Return [x, y] of the center of cell containing provided text 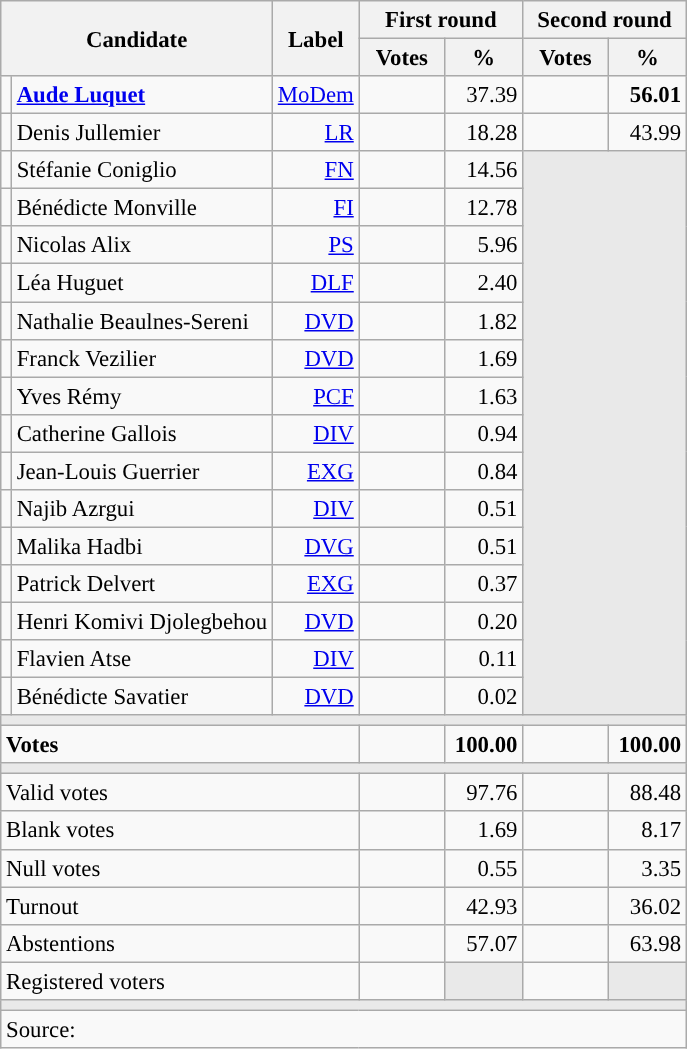
14.56 [484, 170]
Bénédicte Monville [142, 208]
Turnout [180, 906]
DVG [316, 546]
DLF [316, 283]
Registered voters [180, 981]
3.35 [647, 868]
0.20 [484, 621]
12.78 [484, 208]
0.37 [484, 584]
36.02 [647, 906]
Henri Komivi Djolegbehou [142, 621]
Malika Hadbi [142, 546]
PCF [316, 396]
Source: [344, 1029]
18.28 [484, 133]
Bénédicte Savatier [142, 697]
Jean-Louis Guerrier [142, 471]
LR [316, 133]
Second round [605, 20]
FN [316, 170]
Null votes [180, 868]
FI [316, 208]
Catherine Gallois [142, 433]
5.96 [484, 245]
63.98 [647, 943]
Flavien Atse [142, 659]
Franck Vezilier [142, 358]
1.82 [484, 321]
0.55 [484, 868]
88.48 [647, 793]
1.63 [484, 396]
Blank votes [180, 831]
Label [316, 38]
Léa Huguet [142, 283]
0.84 [484, 471]
57.07 [484, 943]
Stéfanie Coniglio [142, 170]
Nicolas Alix [142, 245]
37.39 [484, 95]
0.11 [484, 659]
Yves Rémy [142, 396]
8.17 [647, 831]
Najib Azrgui [142, 509]
Aude Luquet [142, 95]
MoDem [316, 95]
Abstentions [180, 943]
Candidate [137, 38]
2.40 [484, 283]
43.99 [647, 133]
Valid votes [180, 793]
42.93 [484, 906]
Denis Jullemier [142, 133]
0.02 [484, 697]
PS [316, 245]
97.76 [484, 793]
First round [441, 20]
0.94 [484, 433]
Patrick Delvert [142, 584]
Nathalie Beaulnes-Sereni [142, 321]
56.01 [647, 95]
